Search for the cell housing the specified text and yield its [X, Y] center coordinate. 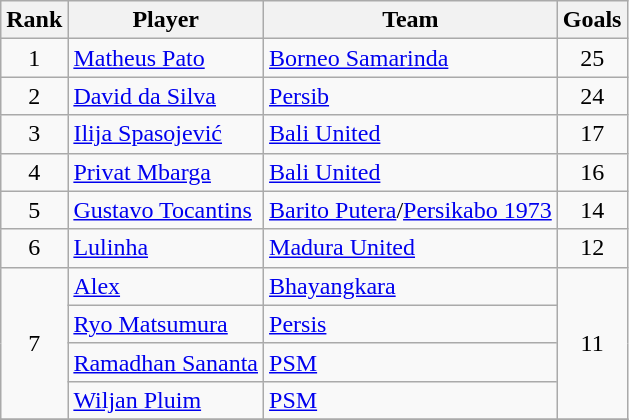
Ryo Matsumura [166, 324]
Ilija Spasojević [166, 134]
Privat Mbarga [166, 172]
2 [34, 96]
24 [592, 96]
Rank [34, 20]
17 [592, 134]
Persis [411, 324]
12 [592, 248]
Borneo Samarinda [411, 58]
Bhayangkara [411, 286]
3 [34, 134]
David da Silva [166, 96]
Gustavo Tocantins [166, 210]
14 [592, 210]
Player [166, 20]
Madura United [411, 248]
Wiljan Pluim [166, 400]
Barito Putera/Persikabo 1973 [411, 210]
25 [592, 58]
Goals [592, 20]
4 [34, 172]
Ramadhan Sananta [166, 362]
Alex [166, 286]
Persib [411, 96]
16 [592, 172]
11 [592, 343]
5 [34, 210]
Matheus Pato [166, 58]
1 [34, 58]
Team [411, 20]
Lulinha [166, 248]
7 [34, 343]
6 [34, 248]
